Determine the [X, Y] coordinate at the center of the cell enclosing the given text.  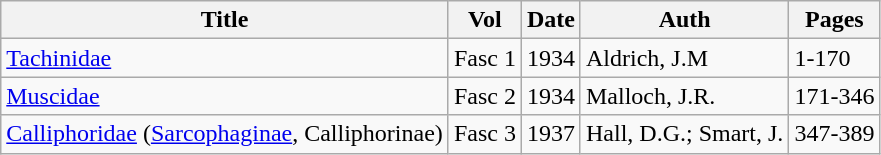
Auth [684, 20]
1-170 [834, 58]
171-346 [834, 96]
Date [550, 20]
Vol [484, 20]
1937 [550, 134]
Aldrich, J.M [684, 58]
Malloch, J.R. [684, 96]
Tachinidae [225, 58]
Calliphoridae (Sarcophaginae, Calliphorinae) [225, 134]
Fasc 3 [484, 134]
Pages [834, 20]
Fasc 1 [484, 58]
Muscidae [225, 96]
Fasc 2 [484, 96]
347-389 [834, 134]
Title [225, 20]
Hall, D.G.; Smart, J. [684, 134]
